Search for the cell housing the specified text and yield its [x, y] center coordinate. 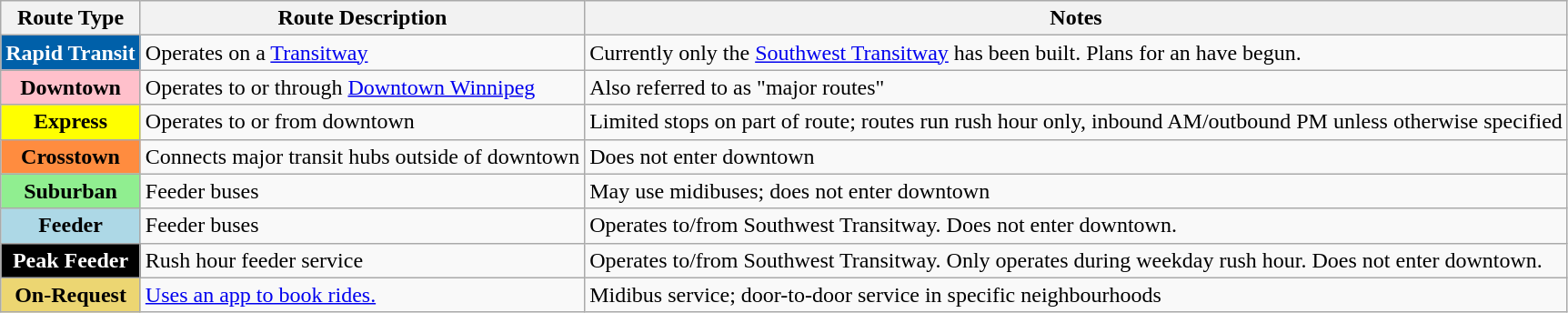
Uses an app to book rides. [362, 295]
Operates to/from Southwest Transitway. Does not enter downtown. [1077, 226]
Does not enter downtown [1077, 156]
Rapid Transit [71, 53]
Currently only the Southwest Transitway has been built. Plans for an have begun. [1077, 53]
Rush hour feeder service [362, 260]
Operates on a Transitway [362, 53]
Peak Feeder [71, 260]
Feeder [71, 226]
Notes [1077, 18]
Also referred to as "major routes" [1077, 87]
Route Type [71, 18]
Crosstown [71, 156]
Operates to or through Downtown Winnipeg [362, 87]
Operates to/from Southwest Transitway. Only operates during weekday rush hour. Does not enter downtown. [1077, 260]
Downtown [71, 87]
Connects major transit hubs outside of downtown [362, 156]
Express [71, 122]
Suburban [71, 191]
Operates to or from downtown [362, 122]
On-Request [71, 295]
Midibus service; door-to-door service in specific neighbourhoods [1077, 295]
May use midibuses; does not enter downtown [1077, 191]
Limited stops on part of route; routes run rush hour only, inbound AM/outbound PM unless otherwise specified [1077, 122]
Route Description [362, 18]
